Pinpoint the cell where the given text exists, returning its [X, Y] midpoint coordinate. 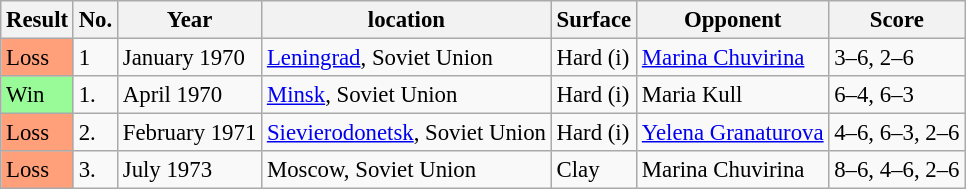
Yelena Granaturova [733, 133]
3. [95, 170]
6–4, 6–3 [897, 95]
location [407, 20]
Score [897, 20]
1. [95, 95]
Surface [594, 20]
Clay [594, 170]
Moscow, Soviet Union [407, 170]
Year [189, 20]
No. [95, 20]
Win [38, 95]
February 1971 [189, 133]
January 1970 [189, 58]
8–6, 4–6, 2–6 [897, 170]
Minsk, Soviet Union [407, 95]
Maria Kull [733, 95]
July 1973 [189, 170]
Leningrad, Soviet Union [407, 58]
2. [95, 133]
Opponent [733, 20]
4–6, 6–3, 2–6 [897, 133]
1 [95, 58]
April 1970 [189, 95]
3–6, 2–6 [897, 58]
Sievierodonetsk, Soviet Union [407, 133]
Result [38, 20]
